Return the [X, Y] coordinate for the center point of the cell that contains the specified text.  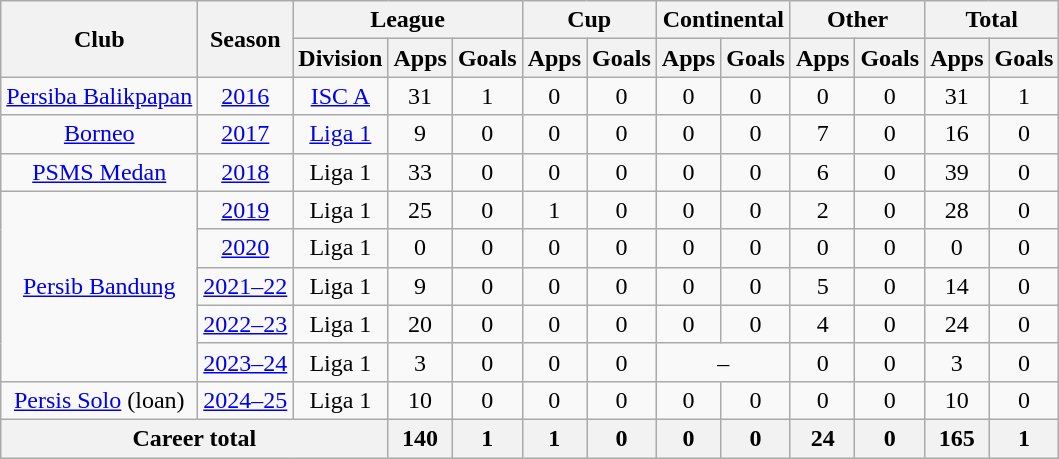
25 [420, 210]
2024–25 [246, 400]
2021–22 [246, 286]
2019 [246, 210]
2022–23 [246, 324]
Season [246, 39]
Cup [589, 20]
14 [957, 286]
Other [857, 20]
2020 [246, 248]
4 [822, 324]
Persib Bandung [100, 286]
5 [822, 286]
2018 [246, 172]
Club [100, 39]
PSMS Medan [100, 172]
2016 [246, 96]
20 [420, 324]
140 [420, 438]
ISC A [340, 96]
2023–24 [246, 362]
165 [957, 438]
Total [992, 20]
28 [957, 210]
League [408, 20]
Division [340, 58]
16 [957, 134]
Persis Solo (loan) [100, 400]
– [723, 362]
Continental [723, 20]
Career total [194, 438]
6 [822, 172]
Persiba Balikpapan [100, 96]
33 [420, 172]
7 [822, 134]
2 [822, 210]
2017 [246, 134]
Borneo [100, 134]
39 [957, 172]
